Determine the [X, Y] coordinate at the center of the cell enclosing the given text.  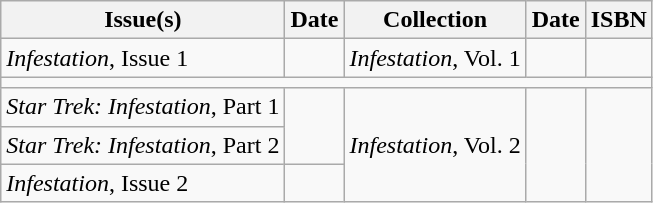
Infestation, Vol. 2 [435, 145]
Star Trek: Infestation, Part 1 [143, 107]
Infestation, Issue 1 [143, 58]
Issue(s) [143, 20]
ISBN [618, 20]
Infestation, Vol. 1 [435, 58]
Star Trek: Infestation, Part 2 [143, 145]
Collection [435, 20]
Infestation, Issue 2 [143, 183]
